Scan for the cell matching the given text and deliver its [X, Y] coordinate at center. 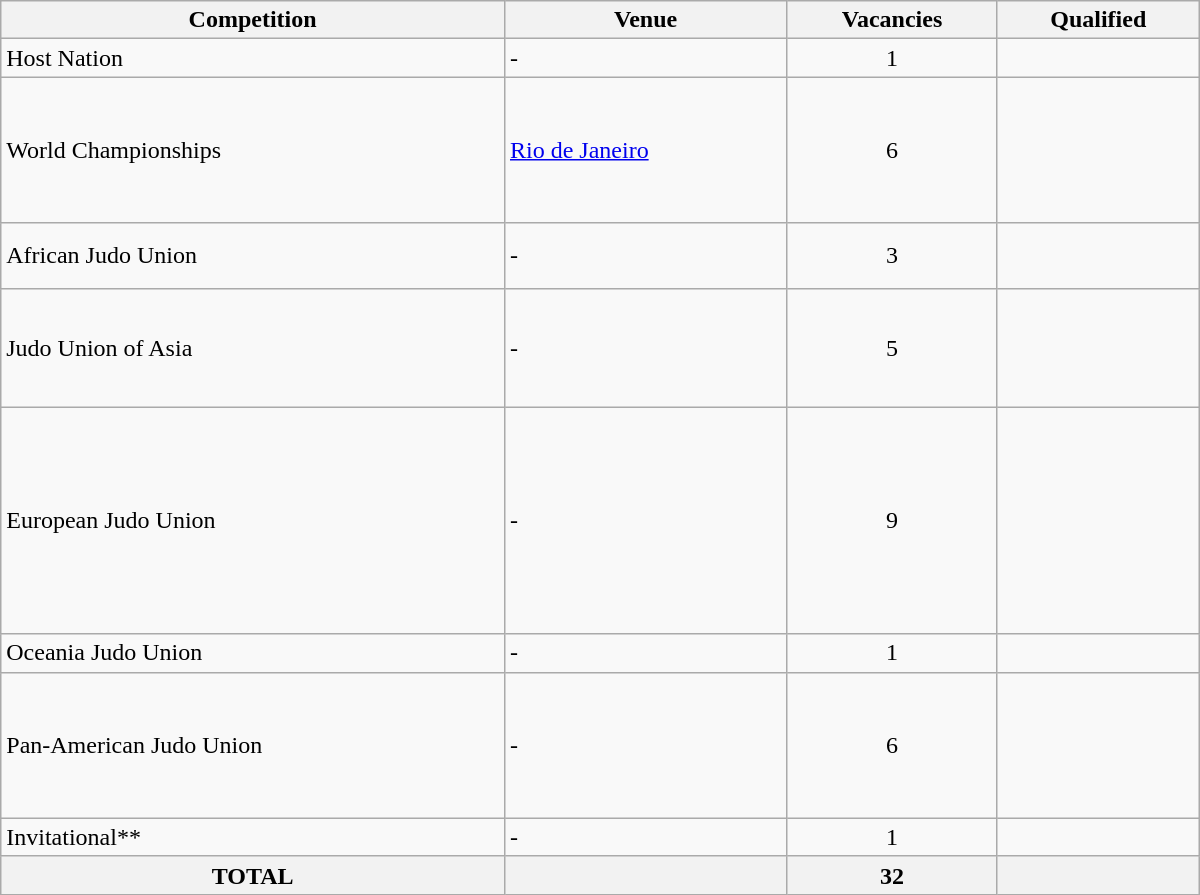
Judo Union of Asia [253, 348]
Rio de Janeiro [645, 150]
Invitational** [253, 837]
32 [892, 875]
World Championships [253, 150]
9 [892, 520]
3 [892, 256]
Competition [253, 20]
Oceania Judo Union [253, 653]
5 [892, 348]
Venue [645, 20]
Pan-American Judo Union [253, 745]
African Judo Union [253, 256]
Host Nation [253, 58]
Vacancies [892, 20]
TOTAL [253, 875]
Qualified [1098, 20]
European Judo Union [253, 520]
